Identify which cell holds the provided text, then report its (X, Y) central coordinate. 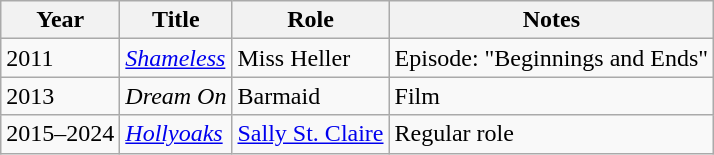
Regular role (552, 134)
Sally St. Claire (310, 134)
2015–2024 (60, 134)
Episode: "Beginnings and Ends" (552, 58)
Miss Heller (310, 58)
Dream On (176, 96)
Barmaid (310, 96)
Shameless (176, 58)
2013 (60, 96)
Year (60, 20)
Title (176, 20)
Notes (552, 20)
Hollyoaks (176, 134)
2011 (60, 58)
Role (310, 20)
Film (552, 96)
